Detect which cell encompasses the target text, then output its (x, y) center coordinate. 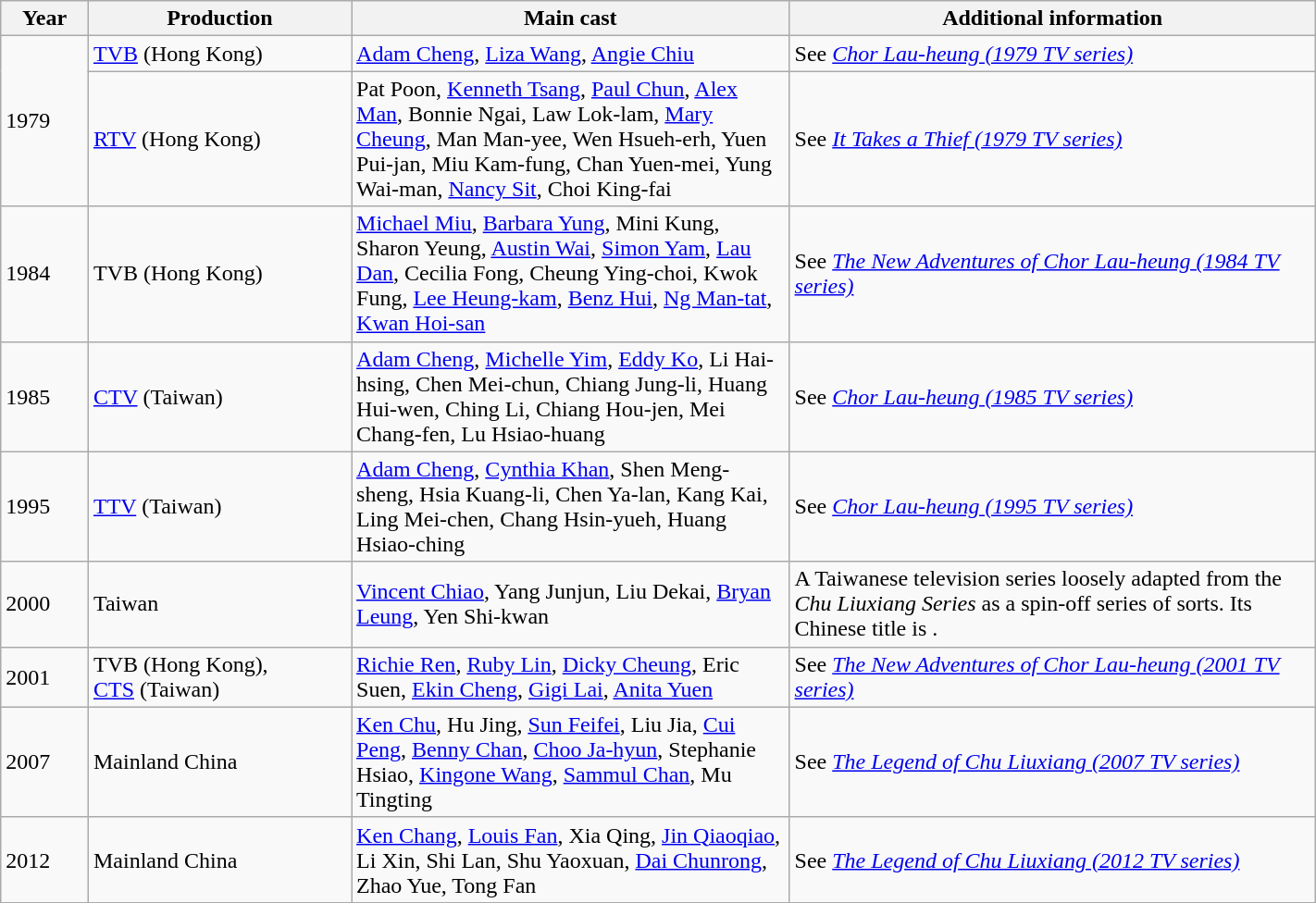
See It Takes a Thief (1979 TV series) (1052, 139)
A Taiwanese television series loosely adapted from the Chu Liuxiang Series as a spin-off series of sorts. Its Chinese title is . (1052, 604)
Ken Chu, Hu Jing, Sun Feifei, Liu Jia, Cui Peng, Benny Chan, Choo Ja-hyun, Stephanie Hsiao, Kingone Wang, Sammul Chan, Mu Tingting (571, 762)
1995 (44, 507)
TTV (Taiwan) (219, 507)
2012 (44, 860)
Richie Ren, Ruby Lin, Dicky Cheung, Eric Suen, Ekin Cheng, Gigi Lai, Anita Yuen (571, 677)
See Chor Lau-heung (1979 TV series) (1052, 54)
Adam Cheng, Liza Wang, Angie Chiu (571, 54)
1984 (44, 274)
2007 (44, 762)
Taiwan (219, 604)
Adam Cheng, Cynthia Khan, Shen Meng-sheng, Hsia Kuang-li, Chen Ya-lan, Kang Kai, Ling Mei-chen, Chang Hsin-yueh, Huang Hsiao-ching (571, 507)
See The New Adventures of Chor Lau-heung (1984 TV series) (1052, 274)
1979 (44, 121)
Ken Chang, Louis Fan, Xia Qing, Jin Qiaoqiao, Li Xin, Shi Lan, Shu Yaoxuan, Dai Chunrong, Zhao Yue, Tong Fan (571, 860)
1985 (44, 396)
2001 (44, 677)
2000 (44, 604)
See Chor Lau-heung (1995 TV series) (1052, 507)
See The New Adventures of Chor Lau-heung (2001 TV series) (1052, 677)
See Chor Lau-heung (1985 TV series) (1052, 396)
See The Legend of Chu Liuxiang (2007 TV series) (1052, 762)
Additional information (1052, 19)
RTV (Hong Kong) (219, 139)
CTV (Taiwan) (219, 396)
Year (44, 19)
Vincent Chiao, Yang Junjun, Liu Dekai, Bryan Leung, Yen Shi-kwan (571, 604)
TVB (Hong Kong),CTS (Taiwan) (219, 677)
Main cast (571, 19)
Production (219, 19)
See The Legend of Chu Liuxiang (2012 TV series) (1052, 860)
